Detect which cell encompasses the target text, then output its (X, Y) center coordinate. 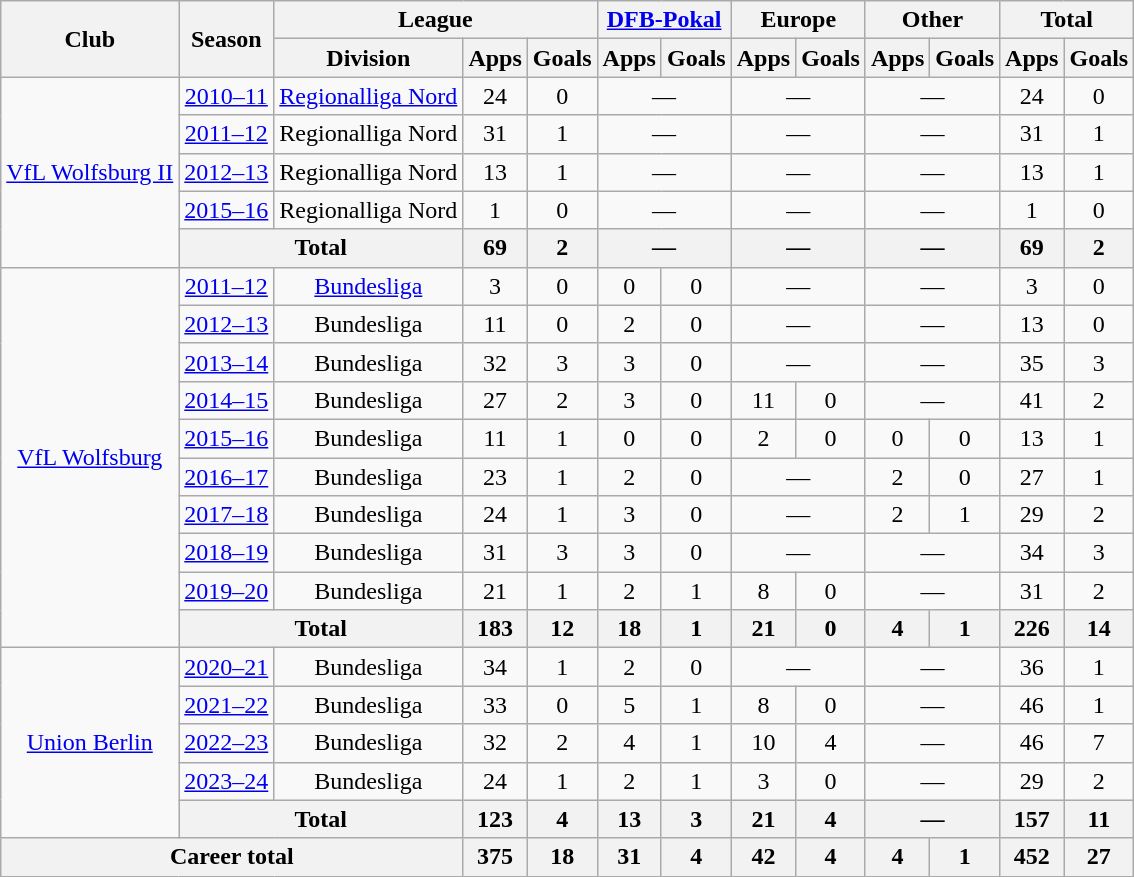
452 (1032, 857)
Career total (232, 857)
157 (1032, 819)
2018–19 (226, 553)
10 (763, 743)
5 (629, 705)
Europe (798, 20)
2022–23 (226, 743)
DFB-Pokal (664, 20)
2023–24 (226, 781)
2021–22 (226, 705)
41 (1032, 400)
Other (932, 20)
2019–20 (226, 591)
Season (226, 39)
183 (495, 629)
23 (495, 477)
VfL Wolfsburg II (90, 172)
226 (1032, 629)
2010–11 (226, 96)
33 (495, 705)
7 (1099, 743)
14 (1099, 629)
375 (495, 857)
2020–21 (226, 667)
2013–14 (226, 362)
2016–17 (226, 477)
123 (495, 819)
Union Berlin (90, 743)
VfL Wolfsburg (90, 458)
Club (90, 39)
35 (1032, 362)
36 (1032, 667)
Division (368, 58)
2017–18 (226, 515)
12 (562, 629)
42 (763, 857)
2014–15 (226, 400)
League (436, 20)
